Return (x, y) of the center of cell containing provided text 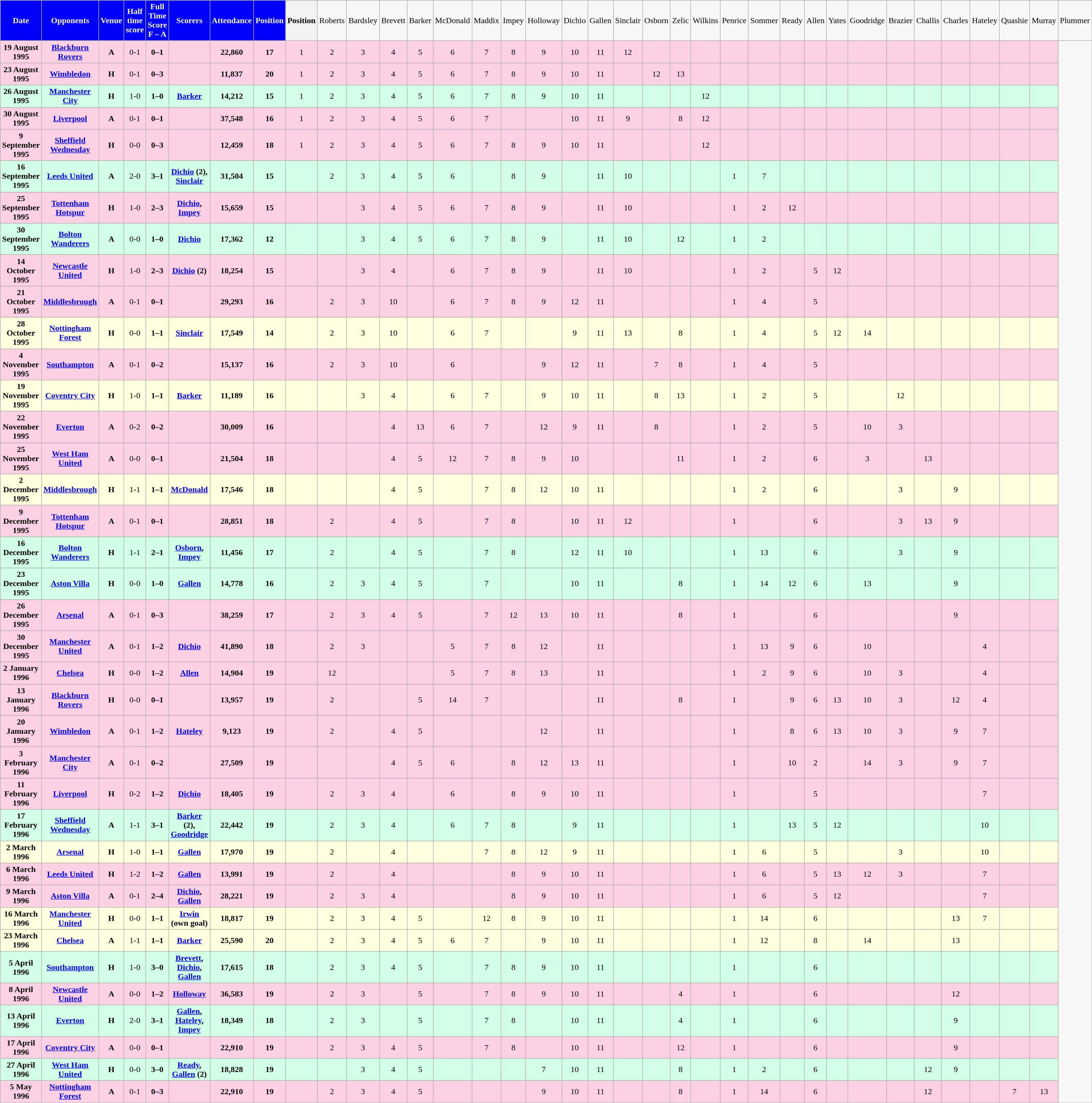
28,851 (231, 521)
Dichio, Impey (189, 208)
Full Time ScoreF – A (157, 20)
17 April 1996 (21, 1048)
1-2 (135, 874)
Osborn, Impey (189, 552)
2 December 1995 (21, 490)
Impey (513, 20)
16 December 1995 (21, 552)
18,817 (231, 918)
Brazier (901, 20)
9 December 1995 (21, 521)
Dichio (2) (189, 270)
31,504 (231, 176)
Plummer (1075, 20)
22,442 (231, 825)
16 September 1995 (21, 176)
28,221 (231, 896)
19 August 1995 (21, 52)
Charles (955, 20)
11,837 (231, 74)
12,459 (231, 145)
15,137 (231, 364)
14 October 1995 (21, 270)
21 October 1995 (21, 302)
17,362 (231, 239)
2 January 1996 (21, 673)
30 September 1995 (21, 239)
9 March 1996 (21, 896)
3 February 1996 (21, 762)
17,970 (231, 851)
23 August 1995 (21, 74)
16 March 1996 (21, 918)
17,615 (231, 967)
Gallen, Hateley, Impey (189, 1021)
Ready (792, 20)
18,254 (231, 270)
Attendance (231, 20)
Dichio (2), Sinclair (189, 176)
Yates (837, 20)
Wilkins (705, 20)
2–1 (157, 552)
26 August 1995 (21, 96)
20 January 1996 (21, 731)
Brevett (393, 20)
30,009 (231, 427)
Zelic (680, 20)
27 April 1996 (21, 1069)
11 February 1996 (21, 794)
2–4 (157, 896)
Osborn (656, 20)
Penrice (734, 20)
25 September 1995 (21, 208)
30 December 1995 (21, 646)
11,456 (231, 552)
17,549 (231, 333)
Brevett, Dichio, Gallen (189, 967)
36,583 (231, 994)
26 December 1995 (21, 615)
Date (21, 20)
Dichio, Gallen (189, 896)
13,991 (231, 874)
Bardsley (363, 20)
29,293 (231, 302)
Irwin (own goal) (189, 918)
14,212 (231, 96)
Maddix (486, 20)
19 November 1995 (21, 396)
14,778 (231, 584)
Goodridge (867, 20)
2 March 1996 (21, 851)
13,957 (231, 700)
14,904 (231, 673)
5 April 1996 (21, 967)
15,659 (231, 208)
28 October 1995 (21, 333)
22 November 1995 (21, 427)
17,546 (231, 490)
25 November 1995 (21, 458)
5 May 1996 (21, 1092)
Murray (1044, 20)
22,860 (231, 52)
27,509 (231, 762)
Opponents (70, 20)
30 August 1995 (21, 118)
18,828 (231, 1069)
Barker (2), Goodridge (189, 825)
Sommer (764, 20)
38,259 (231, 615)
Half time score (135, 20)
Scorers (189, 20)
9,123 (231, 731)
18,349 (231, 1021)
6 March 1996 (21, 874)
25,590 (231, 941)
11,189 (231, 396)
37,548 (231, 118)
Roberts (332, 20)
18,405 (231, 794)
23 March 1996 (21, 941)
13 January 1996 (21, 700)
23 December 1995 (21, 584)
Ready, Gallen (2) (189, 1069)
21,504 (231, 458)
13 April 1996 (21, 1021)
8 April 1996 (21, 994)
Challis (928, 20)
17 February 1996 (21, 825)
4 November 1995 (21, 364)
Quashie (1015, 20)
Venue (111, 20)
9 September 1995 (21, 145)
41,890 (231, 646)
